Determine the [x, y] coordinate at the center of the cell enclosing the given text.  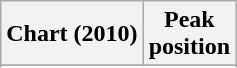
Chart (2010) [72, 34]
Peak position [189, 34]
